Determine the (x, y) coordinate at the center of the cell enclosing the given text.  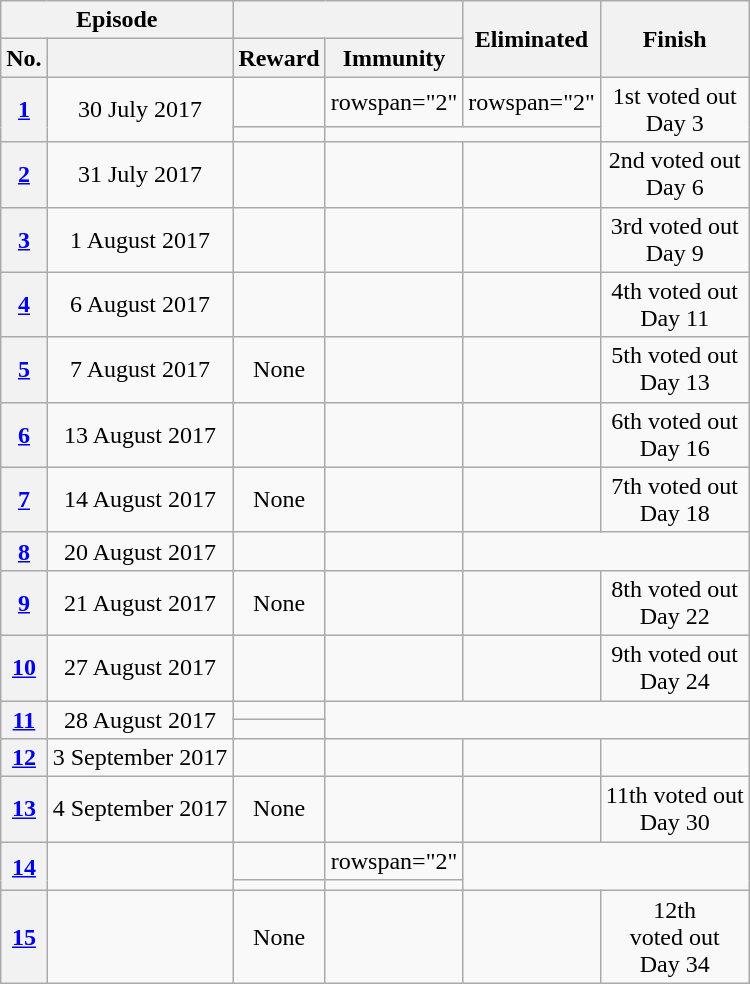
31 July 2017 (140, 174)
12 (24, 758)
7 August 2017 (140, 370)
9 (24, 602)
Episode (117, 20)
Eliminated (532, 39)
7th voted outDay 18 (674, 500)
21 August 2017 (140, 602)
3rd voted outDay 9 (674, 240)
7 (24, 500)
13 August 2017 (140, 434)
27 August 2017 (140, 668)
Reward (279, 58)
4 September 2017 (140, 810)
9th voted outDay 24 (674, 668)
1 (24, 110)
1st voted outDay 3 (674, 110)
6th voted outDay 16 (674, 434)
8th voted outDay 22 (674, 602)
5 (24, 370)
6 (24, 434)
28 August 2017 (140, 719)
4th voted outDay 11 (674, 304)
5th voted outDay 13 (674, 370)
14 August 2017 (140, 500)
15 (24, 937)
11th voted outDay 30 (674, 810)
3 (24, 240)
10 (24, 668)
No. (24, 58)
30 July 2017 (140, 110)
13 (24, 810)
8 (24, 551)
Finish (674, 39)
12thvoted outDay 34 (674, 937)
3 September 2017 (140, 758)
1 August 2017 (140, 240)
4 (24, 304)
Immunity (394, 58)
20 August 2017 (140, 551)
6 August 2017 (140, 304)
14 (24, 866)
2nd voted outDay 6 (674, 174)
11 (24, 719)
2 (24, 174)
